From the cell containing the given text, extract its center point as [x, y] coordinate. 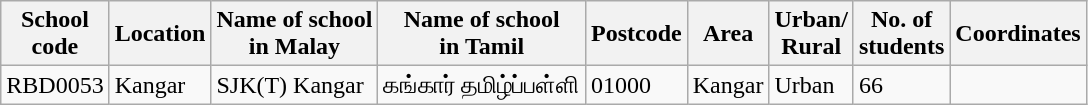
SJK(T) Kangar [294, 85]
RBD0053 [55, 85]
Schoolcode [55, 34]
கங்கார் தமிழ்ப்பள்ளி [482, 85]
No. ofstudents [901, 34]
Urban [811, 85]
Area [728, 34]
01000 [637, 85]
Postcode [637, 34]
66 [901, 85]
Name of schoolin Malay [294, 34]
Location [160, 34]
Coordinates [1018, 34]
Urban/Rural [811, 34]
Name of schoolin Tamil [482, 34]
